Return the [X, Y] coordinate for the center point of the cell that contains the specified text.  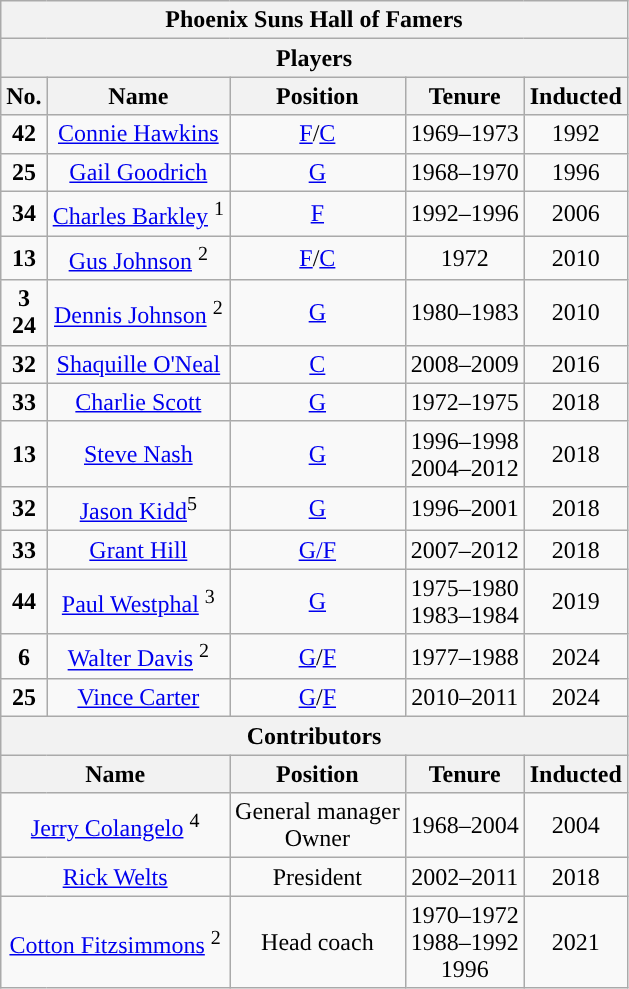
2002–2011 [464, 877]
Gus Johnson 2 [138, 258]
2021 [576, 942]
324 [24, 312]
44 [24, 602]
2007–2012 [464, 550]
C [318, 364]
1970–19721988–19921996 [464, 942]
1980–1983 [464, 312]
34 [24, 214]
President [318, 877]
1996–2001 [464, 508]
2006 [576, 214]
Gail Goodrich [138, 172]
Cotton Fitzsimmons 2 [116, 942]
1977–1988 [464, 656]
Contributors [314, 736]
1992–1996 [464, 214]
Steve Nash [138, 454]
Walter Davis 2 [138, 656]
F [318, 214]
1972–1975 [464, 402]
1992 [576, 134]
Rick Welts [116, 877]
2010–2011 [464, 698]
Connie Hawkins [138, 134]
1968–2004 [464, 826]
2004 [576, 826]
1969–1973 [464, 134]
Jerry Colangelo 4 [116, 826]
Jason Kidd5 [138, 508]
Paul Westphal 3 [138, 602]
Charlie Scott [138, 402]
General managerOwner [318, 826]
1968–1970 [464, 172]
No. [24, 96]
Vince Carter [138, 698]
6 [24, 656]
1996–19982004–2012 [464, 454]
Phoenix Suns Hall of Famers [314, 20]
1996 [576, 172]
2008–2009 [464, 364]
Head coach [318, 942]
2019 [576, 602]
42 [24, 134]
Players [314, 58]
Dennis Johnson 2 [138, 312]
1975–19801983–1984 [464, 602]
2016 [576, 364]
Charles Barkley 1 [138, 214]
Grant Hill [138, 550]
1972 [464, 258]
Shaquille O'Neal [138, 364]
